Locate the cell with the specified text and output its [x, y] center coordinate. 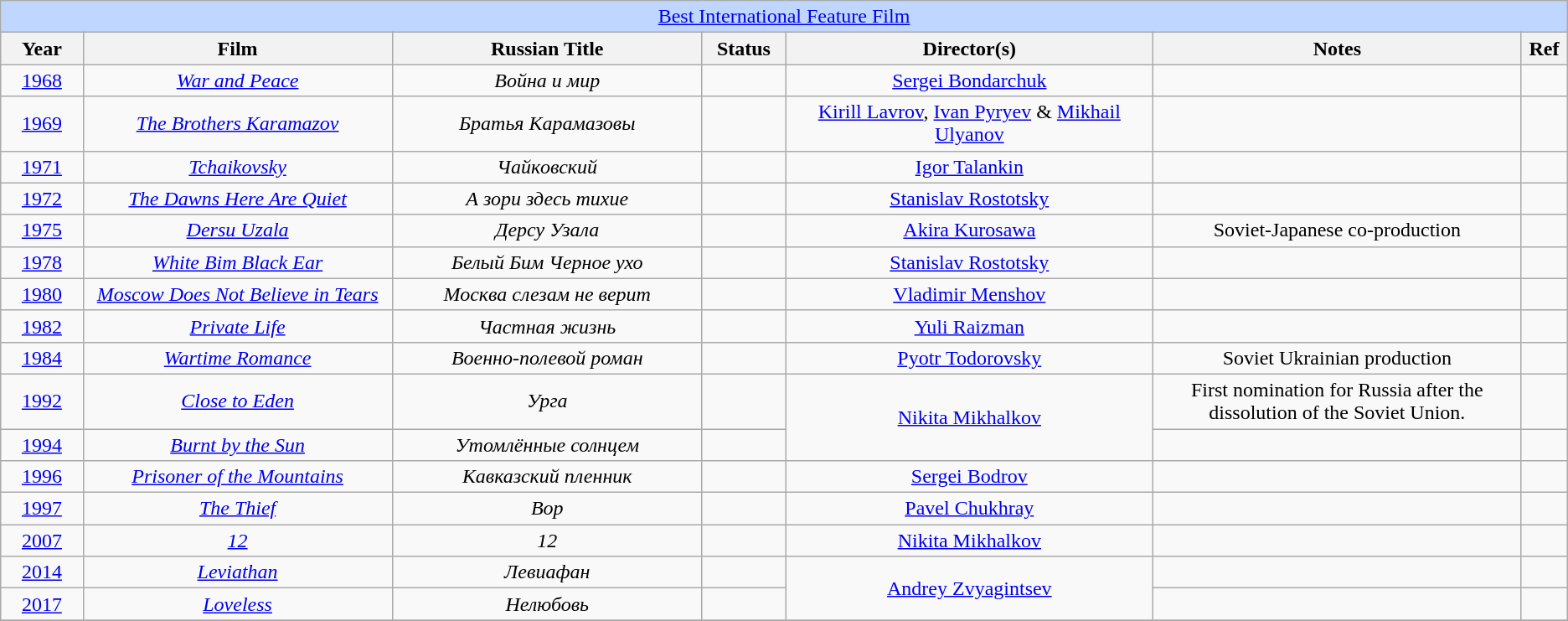
1975 [42, 230]
First nomination for Russia after the dissolution of the Soviet Union. [1337, 401]
1972 [42, 199]
Dersu Uzala [238, 230]
1997 [42, 509]
The Thief [238, 509]
1969 [42, 124]
1994 [42, 445]
Burnt by the Sun [238, 445]
1992 [42, 401]
Year [42, 49]
Война и мир [547, 80]
Москва слезам не верит [547, 294]
Yuli Raizman [970, 326]
Close to Eden [238, 401]
The Brothers Karamazov [238, 124]
Sergei Bondarchuk [970, 80]
Урга [547, 401]
Film [238, 49]
Prisoner of the Mountains [238, 477]
1968 [42, 80]
Утомлённые солнцем [547, 445]
Белый Бим Черное ухо [547, 262]
Вор [547, 509]
1984 [42, 358]
1971 [42, 167]
Soviet-Japanese co-production [1337, 230]
Notes [1337, 49]
Ref [1545, 49]
Pavel Chukhray [970, 509]
Дерсу Узала [547, 230]
2017 [42, 604]
Нелюбовь [547, 604]
Private Life [238, 326]
Best International Feature Film [784, 17]
2014 [42, 572]
2007 [42, 541]
1980 [42, 294]
1978 [42, 262]
Akira Kurosawa [970, 230]
Левиафан [547, 572]
Status [744, 49]
Чайкoвский [547, 167]
Tchaikovsky [238, 167]
Vladimir Menshov [970, 294]
Director(s) [970, 49]
Moscow Does Not Believe in Tears [238, 294]
Russian Title [547, 49]
Loveless [238, 604]
1982 [42, 326]
Soviet Ukrainian production [1337, 358]
1996 [42, 477]
Kirill Lavrov, Ivan Pyryev & Mikhail Ulyanov [970, 124]
Кавказский пленник [547, 477]
Военно-полевой роман [547, 358]
Братья Карамазовы [547, 124]
The Dawns Here Are Quiet [238, 199]
Andrey Zvyagintsev [970, 588]
Sergei Bodrov [970, 477]
Wartime Romance [238, 358]
White Bim Black Ear [238, 262]
Igor Talankin [970, 167]
А зори здесь тихие [547, 199]
Leviathan [238, 572]
Частная жизнь [547, 326]
War and Peace [238, 80]
Pyotr Todorovsky [970, 358]
